Return the [x, y] coordinate for the center point of the cell that contains the specified text.  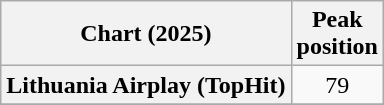
Lithuania Airplay (TopHit) [146, 85]
Peakposition [337, 34]
Chart (2025) [146, 34]
79 [337, 85]
